Scan for the cell matching the given text and deliver its (X, Y) coordinate at center. 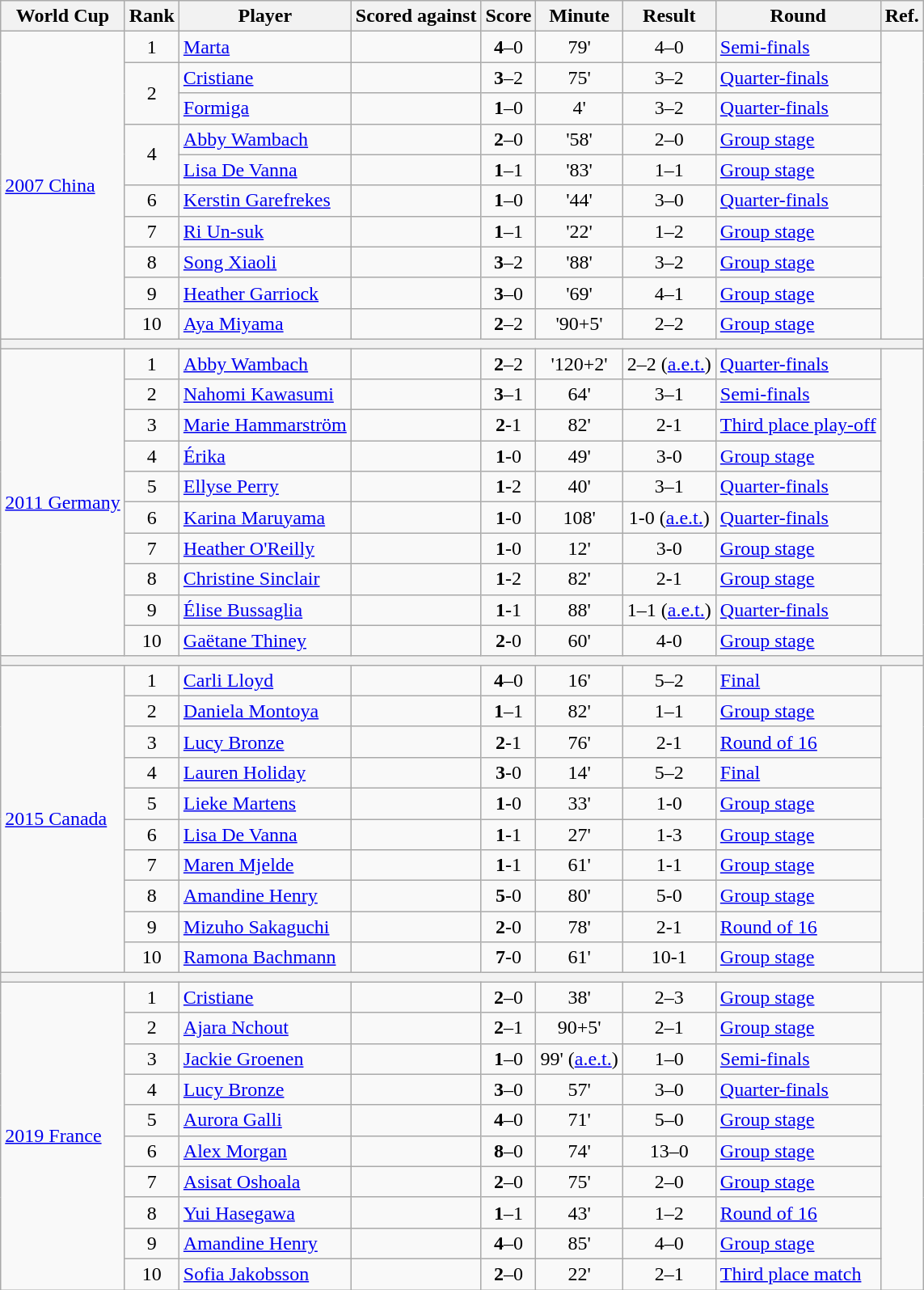
Heather O'Reilly (265, 548)
Aya Miyama (265, 324)
Score (508, 16)
Christine Sinclair (265, 579)
2011 Germany (63, 501)
Daniela Montoya (265, 711)
8–0 (508, 1151)
108' (579, 518)
64' (579, 395)
Yui Hasegawa (265, 1212)
40' (579, 487)
38' (579, 997)
'88' (579, 262)
13–0 (669, 1151)
1-0 (a.e.t.) (669, 518)
Round (798, 16)
Asisat Oshoala (265, 1182)
Alex Morgan (265, 1151)
2–3 (669, 997)
'69' (579, 293)
Third place play-off (798, 425)
22' (579, 1274)
71' (579, 1120)
2–2 (a.e.t.) (669, 363)
Marie Hammarström (265, 425)
12' (579, 548)
Nahomi Kawasumi (265, 395)
80' (579, 896)
Maren Mjelde (265, 865)
Minute (579, 16)
33' (579, 803)
1-3 (669, 834)
Ajara Nchout (265, 1028)
Marta (265, 47)
85' (579, 1243)
Scored against (416, 16)
49' (579, 456)
Érika (265, 456)
Result (669, 16)
Heather Garriock (265, 293)
14' (579, 772)
88' (579, 610)
'90+5' (579, 324)
Formiga (265, 108)
16' (579, 680)
2019 France (63, 1136)
99' (a.e.t.) (579, 1059)
Élise Bussaglia (265, 610)
27' (579, 834)
'22' (579, 231)
7-0 (508, 958)
57' (579, 1089)
Sofia Jakobsson (265, 1274)
Ellyse Perry (265, 487)
Rank (152, 16)
Mizuho Sakaguchi (265, 927)
World Cup (63, 16)
2015 Canada (63, 818)
5–0 (669, 1120)
Song Xiaoli (265, 262)
76' (579, 742)
Karina Maruyama (265, 518)
'83' (579, 170)
Gaëtane Thiney (265, 641)
4' (579, 108)
60' (579, 641)
Third place match (798, 1274)
'58' (579, 139)
2007 China (63, 186)
Jackie Groenen (265, 1059)
43' (579, 1212)
Lauren Holiday (265, 772)
Ref. (902, 16)
'120+2' (579, 363)
4-0 (669, 641)
1–1 (a.e.t.) (669, 610)
Aurora Galli (265, 1120)
74' (579, 1151)
78' (579, 927)
90+5' (579, 1028)
10-1 (669, 958)
Carli Lloyd (265, 680)
Lieke Martens (265, 803)
4–1 (669, 293)
79' (579, 47)
Ramona Bachmann (265, 958)
Ri Un-suk (265, 231)
Player (265, 16)
'44' (579, 201)
Kerstin Garefrekes (265, 201)
